Detect which cell encompasses the target text, then output its (x, y) center coordinate. 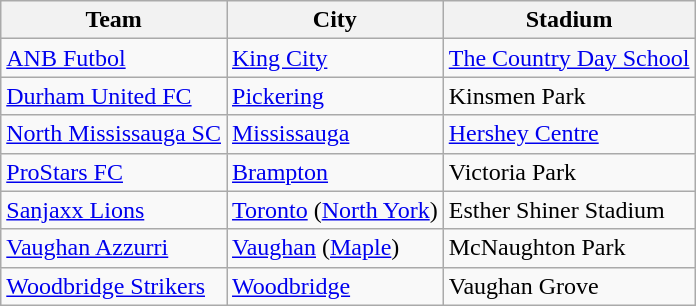
ProStars FC (114, 172)
King City (334, 58)
Team (114, 20)
Stadium (569, 20)
ANB Futbol (114, 58)
Sanjaxx Lions (114, 210)
Esther Shiner Stadium (569, 210)
Durham United FC (114, 96)
The Country Day School (569, 58)
Woodbridge Strikers (114, 286)
Victoria Park (569, 172)
Woodbridge (334, 286)
North Mississauga SC (114, 134)
Pickering (334, 96)
Vaughan Azzurri (114, 248)
Vaughan Grove (569, 286)
Vaughan (Maple) (334, 248)
McNaughton Park (569, 248)
Kinsmen Park (569, 96)
Hershey Centre (569, 134)
Mississauga (334, 134)
City (334, 20)
Brampton (334, 172)
Toronto (North York) (334, 210)
